Detect which cell encompasses the target text, then output its (x, y) center coordinate. 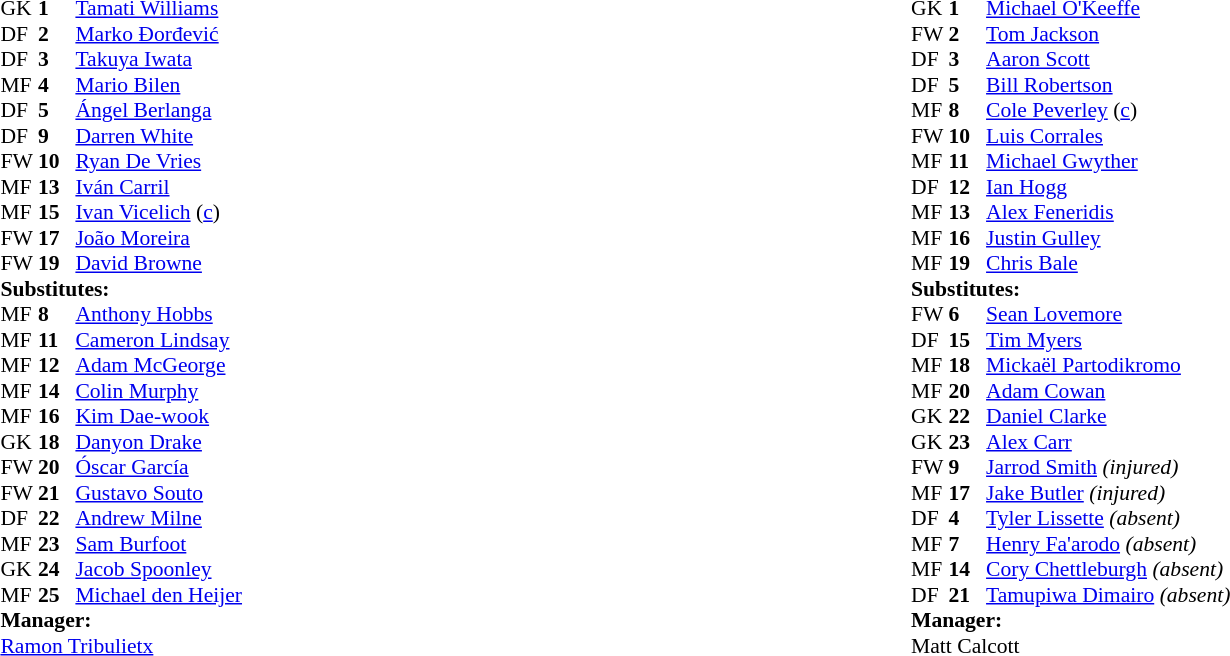
Cole Peverley (c) (1108, 111)
Henry Fa'arodo (absent) (1108, 544)
Tyler Lissette (absent) (1108, 519)
Daniel Clarke (1108, 417)
Ian Hogg (1108, 187)
Sean Lovemore (1108, 315)
Danyon Drake (158, 442)
Mario Bilen (158, 85)
Justin Gulley (1108, 238)
Jarrod Smith (injured) (1108, 467)
Bill Robertson (1108, 85)
Darren White (158, 136)
Kim Dae-wook (158, 417)
Michael Gwyther (1108, 161)
6 (968, 315)
Tom Jackson (1108, 34)
Gustavo Souto (158, 493)
Adam Cowan (1108, 391)
João Moreira (158, 238)
Adam McGeorge (158, 365)
Cameron Lindsay (158, 340)
Alex Carr (1108, 442)
24 (57, 569)
Luis Corrales (1108, 136)
Ryan De Vries (158, 161)
Sam Burfoot (158, 544)
Alex Feneridis (1108, 213)
Anthony Hobbs (158, 315)
Ivan Vicelich (c) (158, 213)
Iván Carril (158, 187)
25 (57, 595)
Marko Đorđević (158, 34)
7 (968, 544)
Jacob Spoonley (158, 569)
Mickaël Partodikromo (1108, 365)
Óscar García (158, 467)
Takuya Iwata (158, 59)
Tamupiwa Dimairo (absent) (1108, 595)
Chris Bale (1108, 263)
Andrew Milne (158, 519)
David Browne (158, 263)
Colin Murphy (158, 391)
Michael den Heijer (158, 595)
Aaron Scott (1108, 59)
Jake Butler (injured) (1108, 493)
Tim Myers (1108, 340)
Cory Chettleburgh (absent) (1108, 569)
Ángel Berlanga (158, 111)
